Return the (x, y) coordinate for the center point of the cell that contains the specified text.  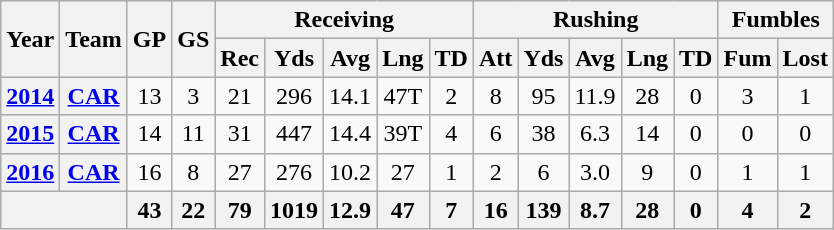
43 (149, 210)
13 (149, 96)
47T (403, 96)
8.7 (595, 210)
47 (403, 210)
14.4 (350, 134)
2014 (30, 96)
22 (194, 210)
95 (544, 96)
GP (149, 39)
12.9 (350, 210)
Lost (805, 58)
38 (544, 134)
Att (495, 58)
10.2 (350, 172)
3.0 (595, 172)
7 (451, 210)
39T (403, 134)
Rec (240, 58)
2016 (30, 172)
6.3 (595, 134)
447 (294, 134)
9 (647, 172)
139 (544, 210)
GS (194, 39)
276 (294, 172)
Fum (748, 58)
31 (240, 134)
296 (294, 96)
11 (194, 134)
Fumbles (776, 20)
Rushing (595, 20)
Team (94, 39)
2015 (30, 134)
Receiving (344, 20)
21 (240, 96)
11.9 (595, 96)
Year (30, 39)
14.1 (350, 96)
79 (240, 210)
1019 (294, 210)
